For the text-containing cell, return its midpoint in (X, Y) coordinate format. 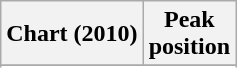
Chart (2010) (72, 34)
Peakposition (189, 34)
